Detect which cell encompasses the target text, then output its (x, y) center coordinate. 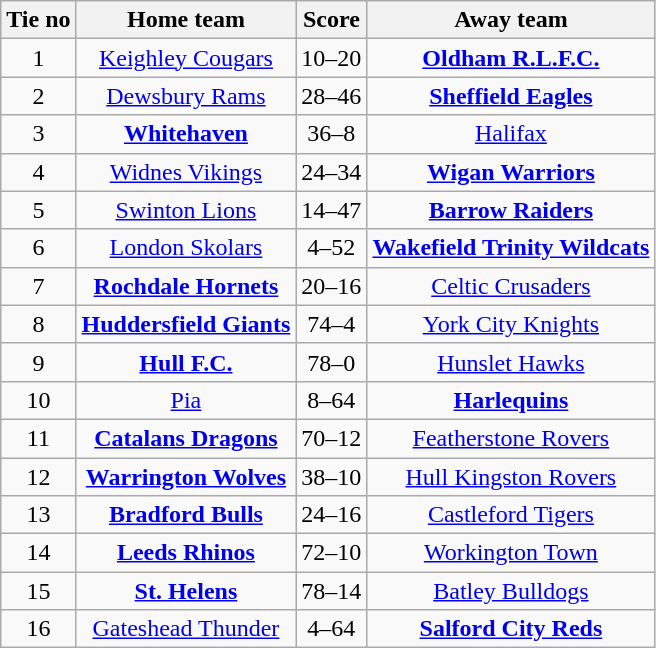
St. Helens (186, 591)
Warrington Wolves (186, 477)
36–8 (332, 134)
38–10 (332, 477)
Bradford Bulls (186, 515)
Score (332, 20)
28–46 (332, 96)
Rochdale Hornets (186, 286)
24–34 (332, 172)
13 (38, 515)
Wigan Warriors (511, 172)
10 (38, 400)
11 (38, 438)
20–16 (332, 286)
6 (38, 248)
Whitehaven (186, 134)
Featherstone Rovers (511, 438)
Salford City Reds (511, 629)
78–14 (332, 591)
Swinton Lions (186, 210)
2 (38, 96)
24–16 (332, 515)
London Skolars (186, 248)
3 (38, 134)
Pia (186, 400)
78–0 (332, 362)
Castleford Tigers (511, 515)
14–47 (332, 210)
9 (38, 362)
Oldham R.L.F.C. (511, 58)
Catalans Dragons (186, 438)
Tie no (38, 20)
7 (38, 286)
15 (38, 591)
8–64 (332, 400)
Harlequins (511, 400)
4–64 (332, 629)
Workington Town (511, 553)
Wakefield Trinity Wildcats (511, 248)
14 (38, 553)
Away team (511, 20)
Hunslet Hawks (511, 362)
72–10 (332, 553)
Sheffield Eagles (511, 96)
Keighley Cougars (186, 58)
1 (38, 58)
16 (38, 629)
Celtic Crusaders (511, 286)
Barrow Raiders (511, 210)
8 (38, 324)
4 (38, 172)
Dewsbury Rams (186, 96)
4–52 (332, 248)
Leeds Rhinos (186, 553)
10–20 (332, 58)
12 (38, 477)
Huddersfield Giants (186, 324)
5 (38, 210)
Hull F.C. (186, 362)
74–4 (332, 324)
Hull Kingston Rovers (511, 477)
Gateshead Thunder (186, 629)
Halifax (511, 134)
Widnes Vikings (186, 172)
Home team (186, 20)
Batley Bulldogs (511, 591)
70–12 (332, 438)
York City Knights (511, 324)
